Search for the cell housing the specified text and yield its [X, Y] center coordinate. 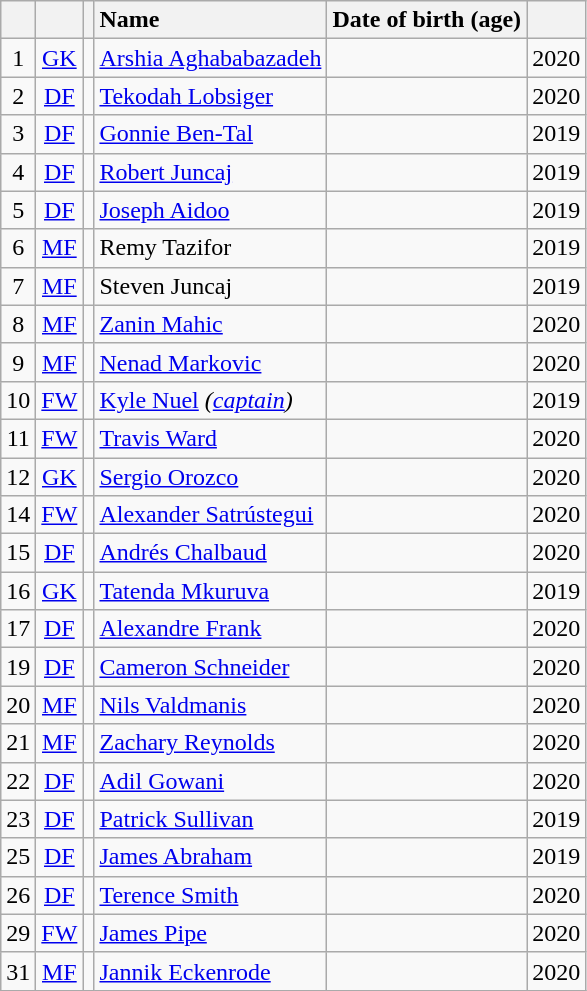
Cameron Schneider [210, 667]
20 [18, 705]
Gonnie Ben-Tal [210, 134]
Zachary Reynolds [210, 743]
7 [18, 286]
29 [18, 933]
Andrés Chalbaud [210, 553]
Steven Juncaj [210, 286]
Joseph Aidoo [210, 210]
Alexander Satrústegui [210, 515]
Zanin Mahic [210, 324]
16 [18, 591]
Nils Valdmanis [210, 705]
22 [18, 781]
Nenad Markovic [210, 362]
31 [18, 971]
12 [18, 477]
14 [18, 515]
Travis Ward [210, 438]
Kyle Nuel (captain) [210, 400]
11 [18, 438]
21 [18, 743]
Name [210, 20]
Tekodah Lobsiger [210, 96]
17 [18, 629]
Robert Juncaj [210, 172]
1 [18, 58]
Terence Smith [210, 895]
26 [18, 895]
Jannik Eckenrode [210, 971]
Arshia Aghababazadeh [210, 58]
4 [18, 172]
23 [18, 819]
2 [18, 96]
James Pipe [210, 933]
15 [18, 553]
Patrick Sullivan [210, 819]
6 [18, 248]
Alexandre Frank [210, 629]
19 [18, 667]
3 [18, 134]
Tatenda Mkuruva [210, 591]
Date of birth (age) [427, 20]
Sergio Orozco [210, 477]
James Abraham [210, 857]
Adil Gowani [210, 781]
8 [18, 324]
Remy Tazifor [210, 248]
25 [18, 857]
9 [18, 362]
10 [18, 400]
5 [18, 210]
